Find where the given text appears and provide that cell's center as (X, Y) coordinate. 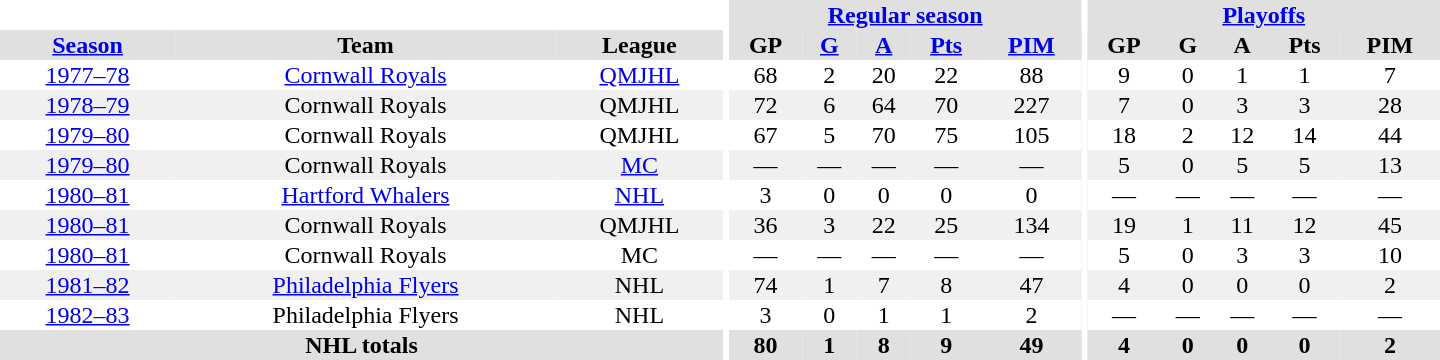
75 (946, 135)
47 (1031, 285)
88 (1031, 75)
1981–82 (88, 285)
68 (766, 75)
1982–83 (88, 315)
227 (1031, 105)
13 (1390, 165)
64 (884, 105)
134 (1031, 225)
1977–78 (88, 75)
League (640, 45)
28 (1390, 105)
Team (366, 45)
20 (884, 75)
49 (1031, 345)
105 (1031, 135)
19 (1124, 225)
Season (88, 45)
18 (1124, 135)
72 (766, 105)
25 (946, 225)
36 (766, 225)
44 (1390, 135)
NHL totals (362, 345)
Hartford Whalers (366, 195)
Playoffs (1264, 15)
11 (1242, 225)
67 (766, 135)
10 (1390, 255)
45 (1390, 225)
Regular season (905, 15)
74 (766, 285)
80 (766, 345)
6 (829, 105)
1978–79 (88, 105)
14 (1304, 135)
